Pinpoint the cell where the given text exists, returning its (x, y) midpoint coordinate. 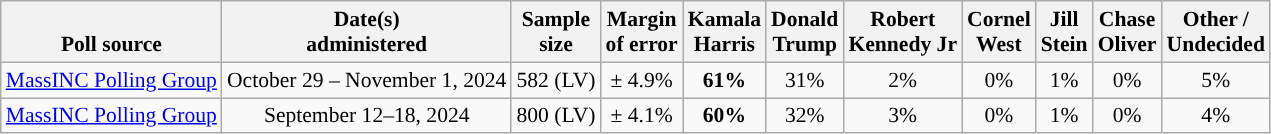
2% (902, 80)
ChaseOliver (1128, 32)
5% (1216, 80)
582 (LV) (556, 80)
October 29 – November 1, 2024 (367, 80)
Other /Undecided (1216, 32)
4% (1216, 116)
61% (724, 80)
September 12–18, 2024 (367, 116)
Date(s)administered (367, 32)
KamalaHarris (724, 32)
JillStein (1064, 32)
Poll source (112, 32)
RobertKennedy Jr (902, 32)
DonaldTrump (804, 32)
CornelWest (999, 32)
60% (724, 116)
Marginof error (642, 32)
Samplesize (556, 32)
± 4.1% (642, 116)
800 (LV) (556, 116)
± 4.9% (642, 80)
3% (902, 116)
31% (804, 80)
32% (804, 116)
